Detect which cell encompasses the target text, then output its [x, y] center coordinate. 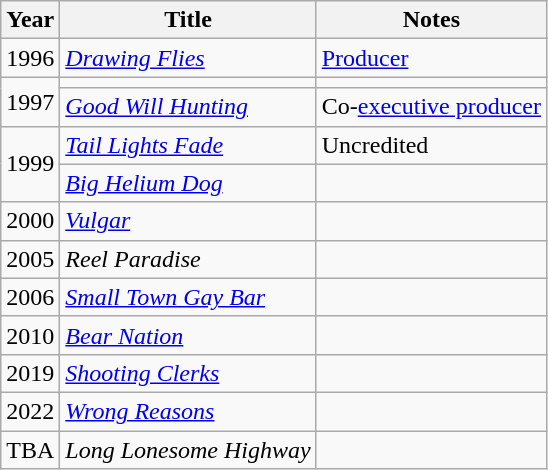
Good Will Hunting [188, 107]
Small Town Gay Bar [188, 297]
1996 [30, 58]
2022 [30, 411]
Co-executive producer [431, 107]
2000 [30, 221]
Title [188, 20]
Bear Nation [188, 335]
2010 [30, 335]
Tail Lights Fade [188, 145]
Year [30, 20]
Wrong Reasons [188, 411]
Vulgar [188, 221]
Uncredited [431, 145]
Big Helium Dog [188, 183]
1997 [30, 102]
Notes [431, 20]
TBA [30, 449]
2005 [30, 259]
Shooting Clerks [188, 373]
Long Lonesome Highway [188, 449]
1999 [30, 164]
Reel Paradise [188, 259]
Producer [431, 58]
2019 [30, 373]
2006 [30, 297]
Drawing Flies [188, 58]
